Return (x, y) of the center of cell containing provided text 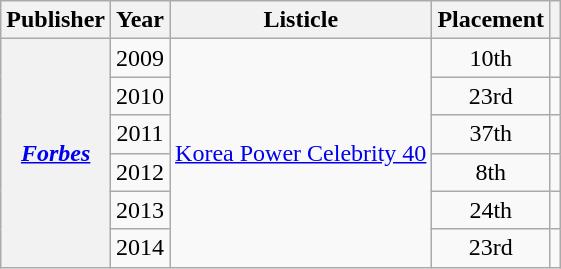
Year (140, 20)
Forbes (56, 153)
Publisher (56, 20)
8th (491, 172)
Listicle (301, 20)
2010 (140, 96)
2012 (140, 172)
2013 (140, 210)
Korea Power Celebrity 40 (301, 153)
2009 (140, 58)
24th (491, 210)
2014 (140, 248)
37th (491, 134)
Placement (491, 20)
10th (491, 58)
2011 (140, 134)
